Extract the [x, y] coordinate from the center of the cell holding the provided text.  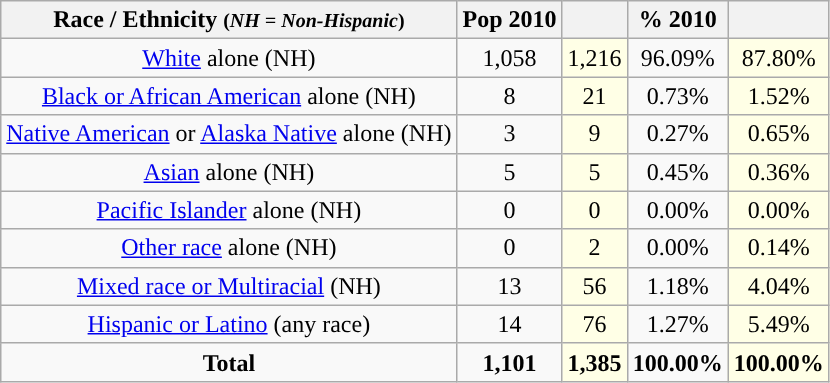
1,385 [594, 362]
56 [594, 286]
Total [229, 362]
Black or African American alone (NH) [229, 96]
% 2010 [678, 20]
87.80% [778, 58]
Hispanic or Latino (any race) [229, 324]
0.73% [678, 96]
0.14% [778, 248]
0.65% [778, 134]
Native American or Alaska Native alone (NH) [229, 134]
2 [594, 248]
1.27% [678, 324]
3 [510, 134]
Asian alone (NH) [229, 172]
4.04% [778, 286]
1.18% [678, 286]
9 [594, 134]
Other race alone (NH) [229, 248]
White alone (NH) [229, 58]
14 [510, 324]
1.52% [778, 96]
1,101 [510, 362]
Race / Ethnicity (NH = Non-Hispanic) [229, 20]
21 [594, 96]
Mixed race or Multiracial (NH) [229, 286]
Pacific Islander alone (NH) [229, 210]
1,058 [510, 58]
5.49% [778, 324]
8 [510, 96]
0.45% [678, 172]
1,216 [594, 58]
Pop 2010 [510, 20]
0.36% [778, 172]
13 [510, 286]
96.09% [678, 58]
76 [594, 324]
0.27% [678, 134]
